Identify which cell holds the provided text, then report its (x, y) central coordinate. 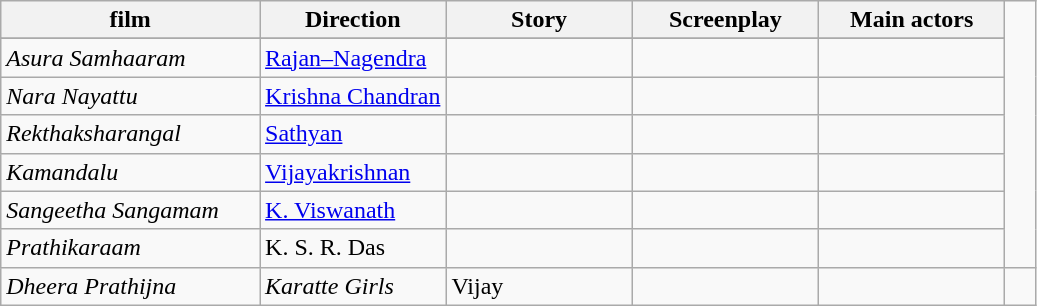
Dheera Prathijna (130, 286)
Main actors (912, 20)
Sangeetha Sangamam (130, 210)
Rekthaksharangal (130, 134)
Rajan–Nagendra (353, 58)
Karatte Girls (353, 286)
Screenplay (725, 20)
Sathyan (353, 134)
Kamandalu (130, 172)
Vijayakrishnan (353, 172)
Story (539, 20)
K. Viswanath (353, 210)
Asura Samhaaram (130, 58)
K. S. R. Das (353, 248)
Direction (353, 20)
Prathikaraam (130, 248)
Krishna Chandran (353, 96)
film (130, 20)
Nara Nayattu (130, 96)
Vijay (539, 286)
